Capture the cell that displays the provided text and extract its (x, y) central coordinate. 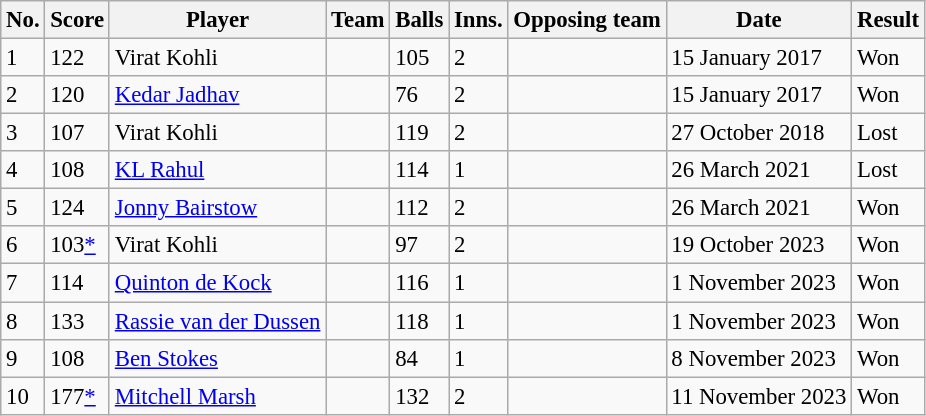
Date (759, 20)
105 (420, 58)
Jonny Bairstow (217, 208)
Result (888, 20)
27 October 2018 (759, 133)
11 November 2023 (759, 396)
118 (420, 321)
Score (78, 20)
116 (420, 283)
97 (420, 245)
107 (78, 133)
177* (78, 396)
3 (23, 133)
10 (23, 396)
9 (23, 358)
132 (420, 396)
Team (358, 20)
112 (420, 208)
4 (23, 170)
76 (420, 95)
133 (78, 321)
8 November 2023 (759, 358)
Quinton de Kock (217, 283)
Kedar Jadhav (217, 95)
Player (217, 20)
119 (420, 133)
122 (78, 58)
6 (23, 245)
19 October 2023 (759, 245)
84 (420, 358)
Opposing team (587, 20)
103* (78, 245)
5 (23, 208)
Mitchell Marsh (217, 396)
120 (78, 95)
Rassie van der Dussen (217, 321)
Balls (420, 20)
No. (23, 20)
8 (23, 321)
124 (78, 208)
Ben Stokes (217, 358)
7 (23, 283)
KL Rahul (217, 170)
Inns. (478, 20)
